Find where the given text appears and provide that cell's center as [X, Y] coordinate. 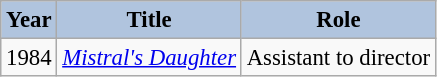
1984 [29, 58]
Year [29, 20]
Assistant to director [338, 58]
Title [149, 20]
Mistral's Daughter [149, 58]
Role [338, 20]
